Scan for the cell matching the given text and deliver its [X, Y] coordinate at center. 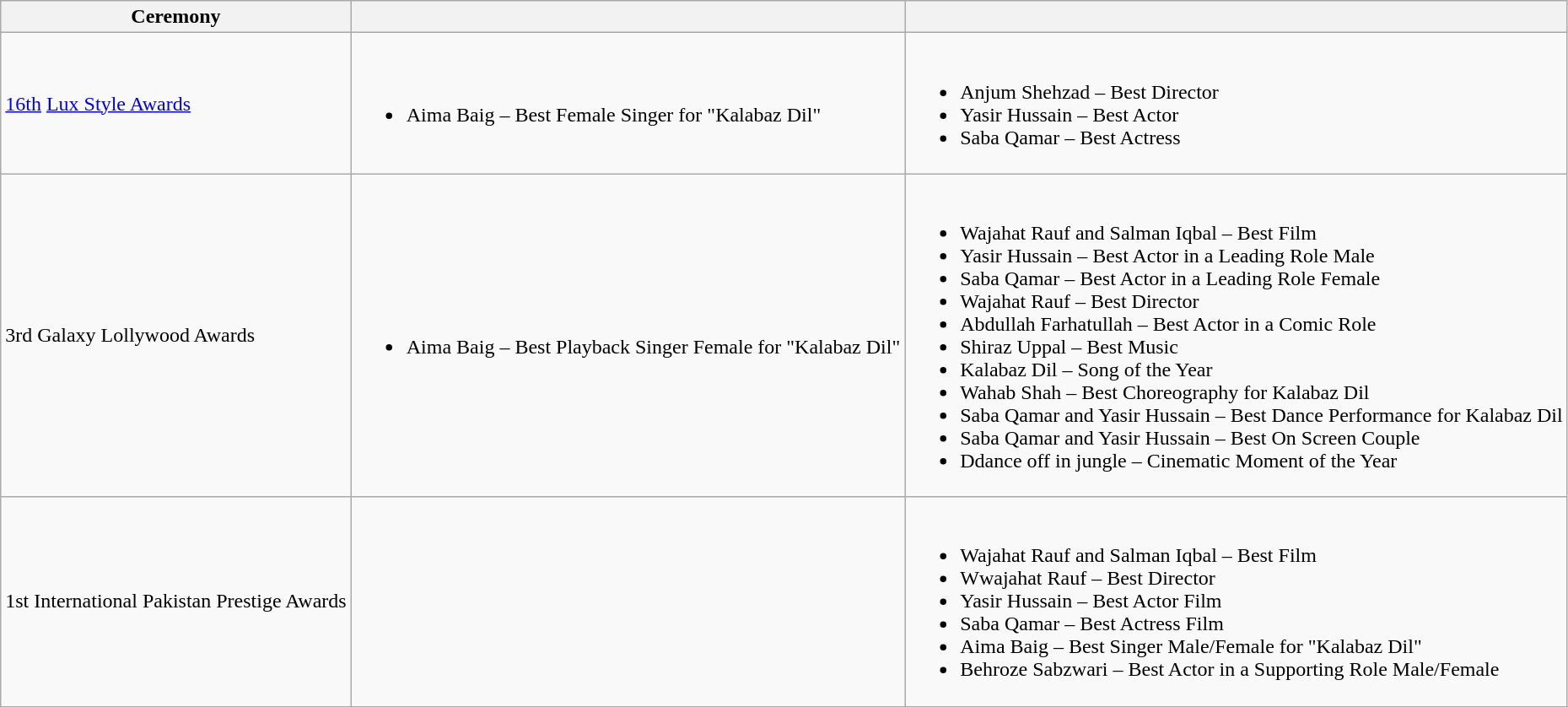
16th Lux Style Awards [175, 103]
Aima Baig – Best Female Singer for "Kalabaz Dil" [628, 103]
Aima Baig – Best Playback Singer Female for "Kalabaz Dil" [628, 336]
3rd Galaxy Lollywood Awards [175, 336]
Ceremony [175, 17]
1st International Pakistan Prestige Awards [175, 602]
Anjum Shehzad – Best DirectorYasir Hussain – Best ActorSaba Qamar – Best Actress [1237, 103]
